Detect which cell encompasses the target text, then output its [X, Y] center coordinate. 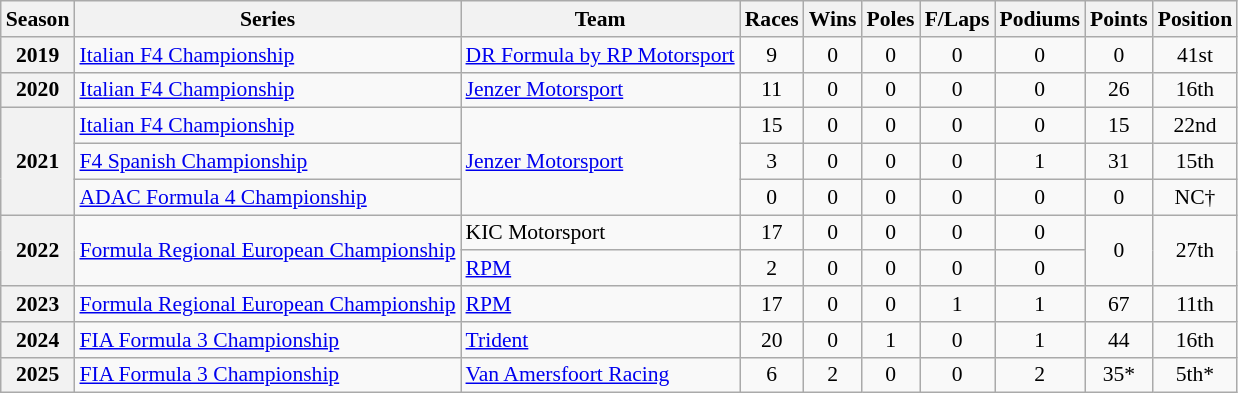
2020 [38, 90]
26 [1119, 90]
27th [1195, 250]
Position [1195, 19]
Points [1119, 19]
2025 [38, 375]
31 [1119, 162]
KIC Motorsport [600, 233]
44 [1119, 340]
3 [772, 162]
F4 Spanish Championship [267, 162]
2024 [38, 340]
Podiums [1040, 19]
35* [1119, 375]
67 [1119, 304]
Races [772, 19]
Team [600, 19]
6 [772, 375]
11 [772, 90]
DR Formula by RP Motorsport [600, 55]
22nd [1195, 126]
F/Laps [958, 19]
Season [38, 19]
ADAC Formula 4 Championship [267, 197]
Wins [833, 19]
20 [772, 340]
5th* [1195, 375]
2021 [38, 162]
41st [1195, 55]
Poles [890, 19]
NC† [1195, 197]
Series [267, 19]
Trident [600, 340]
2019 [38, 55]
9 [772, 55]
15th [1195, 162]
Van Amersfoort Racing [600, 375]
2023 [38, 304]
2022 [38, 250]
11th [1195, 304]
